Locate the cell with the specified text and output its [X, Y] center coordinate. 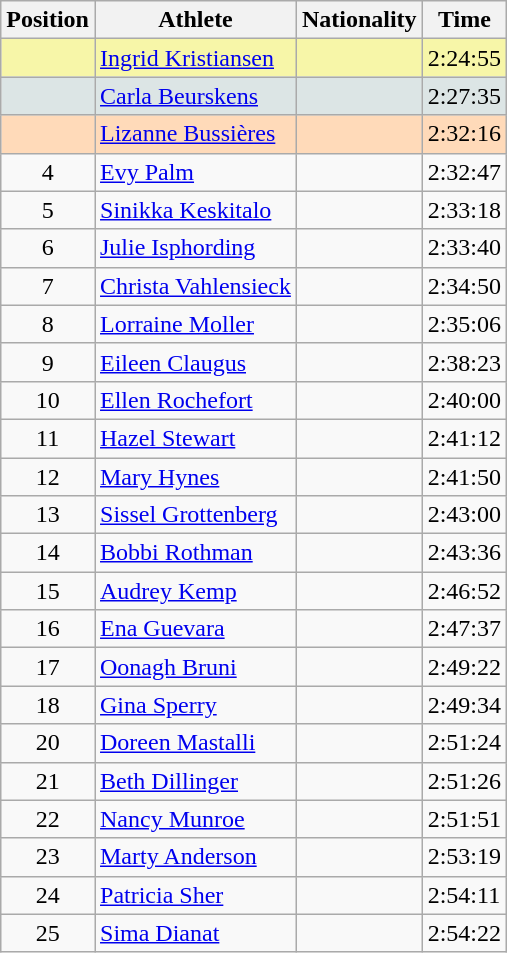
2:41:50 [464, 477]
2:51:51 [464, 819]
Mary Hynes [195, 477]
Julie Isphording [195, 248]
Sima Dianat [195, 933]
Marty Anderson [195, 857]
2:38:23 [464, 362]
2:49:34 [464, 705]
Audrey Kemp [195, 591]
2:41:12 [464, 438]
2:33:18 [464, 210]
Nancy Munroe [195, 819]
2:54:11 [464, 895]
2:43:00 [464, 515]
Beth Dillinger [195, 781]
11 [48, 438]
2:46:52 [464, 591]
Patricia Sher [195, 895]
Athlete [195, 20]
2:32:16 [464, 134]
Sissel Grottenberg [195, 515]
Ellen Rochefort [195, 400]
Time [464, 20]
Oonagh Bruni [195, 667]
Ena Guevara [195, 629]
2:27:35 [464, 96]
Position [48, 20]
Ingrid Kristiansen [195, 58]
2:35:06 [464, 324]
Gina Sperry [195, 705]
7 [48, 286]
2:33:40 [464, 248]
14 [48, 553]
12 [48, 477]
17 [48, 667]
Nationality [359, 20]
4 [48, 172]
9 [48, 362]
6 [48, 248]
20 [48, 743]
2:43:36 [464, 553]
13 [48, 515]
2:24:55 [464, 58]
Sinikka Keskitalo [195, 210]
5 [48, 210]
Eileen Claugus [195, 362]
2:49:22 [464, 667]
Lizanne Bussières [195, 134]
22 [48, 819]
Lorraine Moller [195, 324]
2:51:24 [464, 743]
2:40:00 [464, 400]
10 [48, 400]
2:47:37 [464, 629]
Doreen Mastalli [195, 743]
18 [48, 705]
Bobbi Rothman [195, 553]
23 [48, 857]
Hazel Stewart [195, 438]
Evy Palm [195, 172]
25 [48, 933]
2:32:47 [464, 172]
Christa Vahlensieck [195, 286]
15 [48, 591]
2:51:26 [464, 781]
21 [48, 781]
2:53:19 [464, 857]
8 [48, 324]
16 [48, 629]
2:54:22 [464, 933]
2:34:50 [464, 286]
Carla Beurskens [195, 96]
24 [48, 895]
